From the cell containing the given text, extract its center point as [X, Y] coordinate. 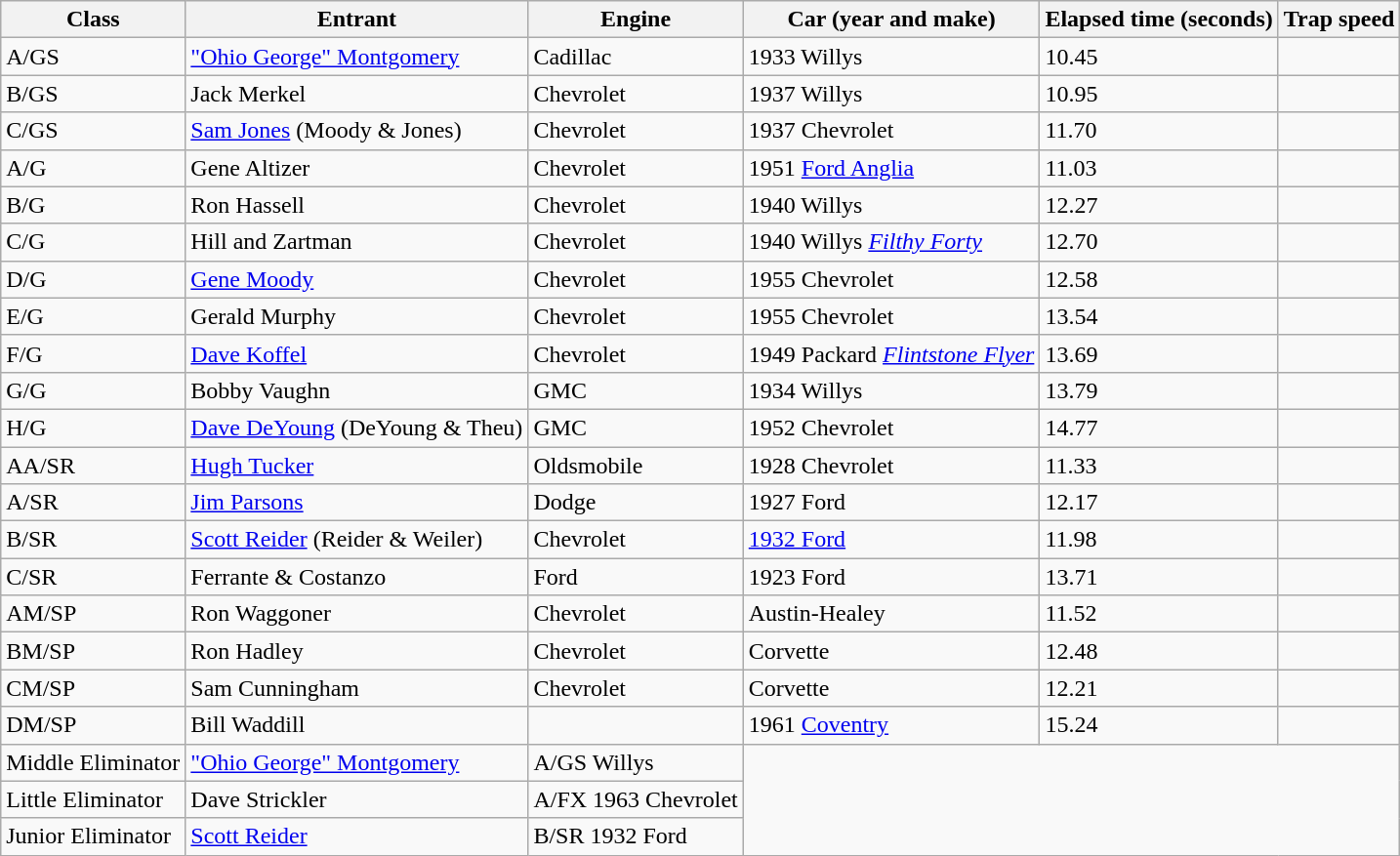
Oldsmobile [636, 466]
12.48 [1159, 651]
Hugh Tucker [357, 466]
Ferrante & Costanzo [357, 577]
H/G [94, 428]
12.70 [1159, 242]
Dave Strickler [357, 799]
Jim Parsons [357, 503]
Cadillac [636, 57]
10.95 [1159, 94]
Car (year and make) [891, 20]
B/SR 1932 Ford [636, 836]
Middle Eliminator [94, 762]
B/G [94, 205]
Scott Reider [357, 836]
AM/SP [94, 614]
1940 Willys Filthy Forty [891, 242]
13.71 [1159, 577]
Scott Reider (Reider & Weiler) [357, 540]
11.33 [1159, 466]
12.27 [1159, 205]
1961 Coventry [891, 725]
11.03 [1159, 168]
1949 Packard Flintstone Flyer [891, 353]
BM/SP [94, 651]
B/GS [94, 94]
Trap speed [1339, 20]
A/FX 1963 Chevrolet [636, 799]
13.54 [1159, 316]
1933 Willys [891, 57]
Hill and Zartman [357, 242]
1927 Ford [891, 503]
14.77 [1159, 428]
A/G [94, 168]
D/G [94, 279]
1928 Chevrolet [891, 466]
12.21 [1159, 688]
1923 Ford [891, 577]
15.24 [1159, 725]
Little Eliminator [94, 799]
1932 Ford [891, 540]
Gerald Murphy [357, 316]
1937 Willys [891, 94]
10.45 [1159, 57]
AA/SR [94, 466]
1951 Ford Anglia [891, 168]
Bill Waddill [357, 725]
A/GS [94, 57]
Sam Jones (Moody & Jones) [357, 131]
Engine [636, 20]
E/G [94, 316]
11.70 [1159, 131]
11.98 [1159, 540]
Ford [636, 577]
Dodge [636, 503]
13.69 [1159, 353]
12.17 [1159, 503]
G/G [94, 390]
Bobby Vaughn [357, 390]
Dave Koffel [357, 353]
F/G [94, 353]
Ron Hadley [357, 651]
Junior Eliminator [94, 836]
1934 Willys [891, 390]
C/G [94, 242]
11.52 [1159, 614]
C/SR [94, 577]
Gene Moody [357, 279]
1940 Willys [891, 205]
Sam Cunningham [357, 688]
A/GS Willys [636, 762]
DM/SP [94, 725]
Ron Waggoner [357, 614]
Class [94, 20]
1937 Chevrolet [891, 131]
1952 Chevrolet [891, 428]
Jack Merkel [357, 94]
Dave DeYoung (DeYoung & Theu) [357, 428]
Gene Altizer [357, 168]
12.58 [1159, 279]
Austin-Healey [891, 614]
Ron Hassell [357, 205]
Elapsed time (seconds) [1159, 20]
CM/SP [94, 688]
A/SR [94, 503]
Entrant [357, 20]
13.79 [1159, 390]
B/SR [94, 540]
C/GS [94, 131]
